From the cell containing the given text, extract its center point as (x, y) coordinate. 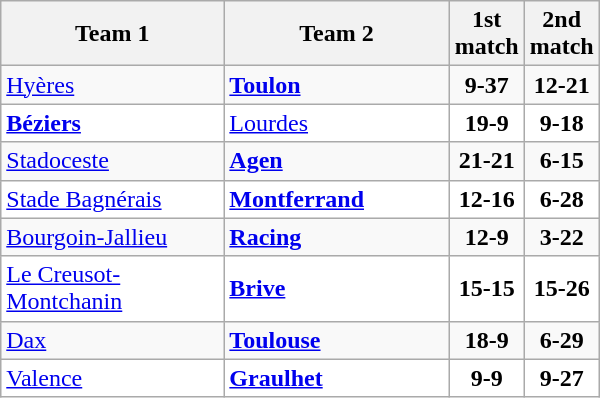
Dax (112, 340)
Lourdes (336, 123)
Hyères (112, 85)
2nd match (562, 34)
1st match (486, 34)
Graulhet (336, 378)
12-21 (562, 85)
Brive (336, 288)
9-27 (562, 378)
Stadoceste (112, 161)
Stade Bagnérais (112, 199)
Toulouse (336, 340)
3-22 (562, 237)
Toulon (336, 85)
Team 2 (336, 34)
Agen (336, 161)
12-16 (486, 199)
Team 1 (112, 34)
18-9 (486, 340)
6-28 (562, 199)
15-26 (562, 288)
6-15 (562, 161)
Valence (112, 378)
12-9 (486, 237)
9-37 (486, 85)
15-15 (486, 288)
Racing (336, 237)
Le Creusot-Montchanin (112, 288)
Bourgoin-Jallieu (112, 237)
19-9 (486, 123)
9-9 (486, 378)
Béziers (112, 123)
9-18 (562, 123)
6-29 (562, 340)
Montferrand (336, 199)
21-21 (486, 161)
